Return the (X, Y) coordinate for the center point of the cell that contains the specified text.  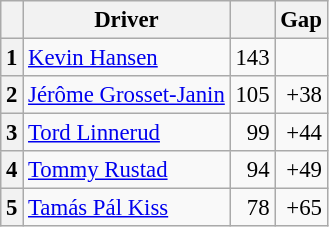
Gap (301, 20)
78 (252, 208)
Tommy Rustad (126, 170)
5 (12, 208)
2 (12, 95)
143 (252, 58)
1 (12, 58)
Tord Linnerud (126, 133)
+44 (301, 133)
+65 (301, 208)
Jérôme Grosset-Janin (126, 95)
+38 (301, 95)
3 (12, 133)
99 (252, 133)
94 (252, 170)
105 (252, 95)
Driver (126, 20)
Kevin Hansen (126, 58)
4 (12, 170)
+49 (301, 170)
Tamás Pál Kiss (126, 208)
